Extract the (X, Y) coordinate from the center of the cell holding the provided text.  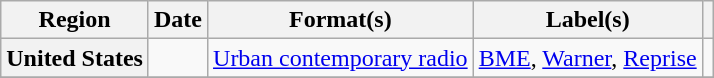
Region (75, 20)
United States (75, 58)
Label(s) (588, 20)
Date (178, 20)
Urban contemporary radio (341, 58)
BME, Warner, Reprise (588, 58)
Format(s) (341, 20)
